For the text-containing cell, return its midpoint in [X, Y] coordinate format. 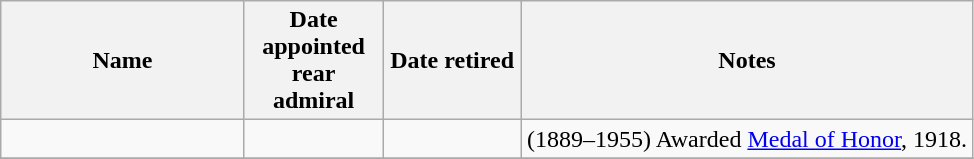
Notes [746, 60]
Name [123, 60]
Date appointed rear admiral [314, 60]
(1889–1955) Awarded Medal of Honor, 1918. [746, 139]
Date retired [452, 60]
